Determine the [x, y] coordinate at the center of the cell enclosing the given text.  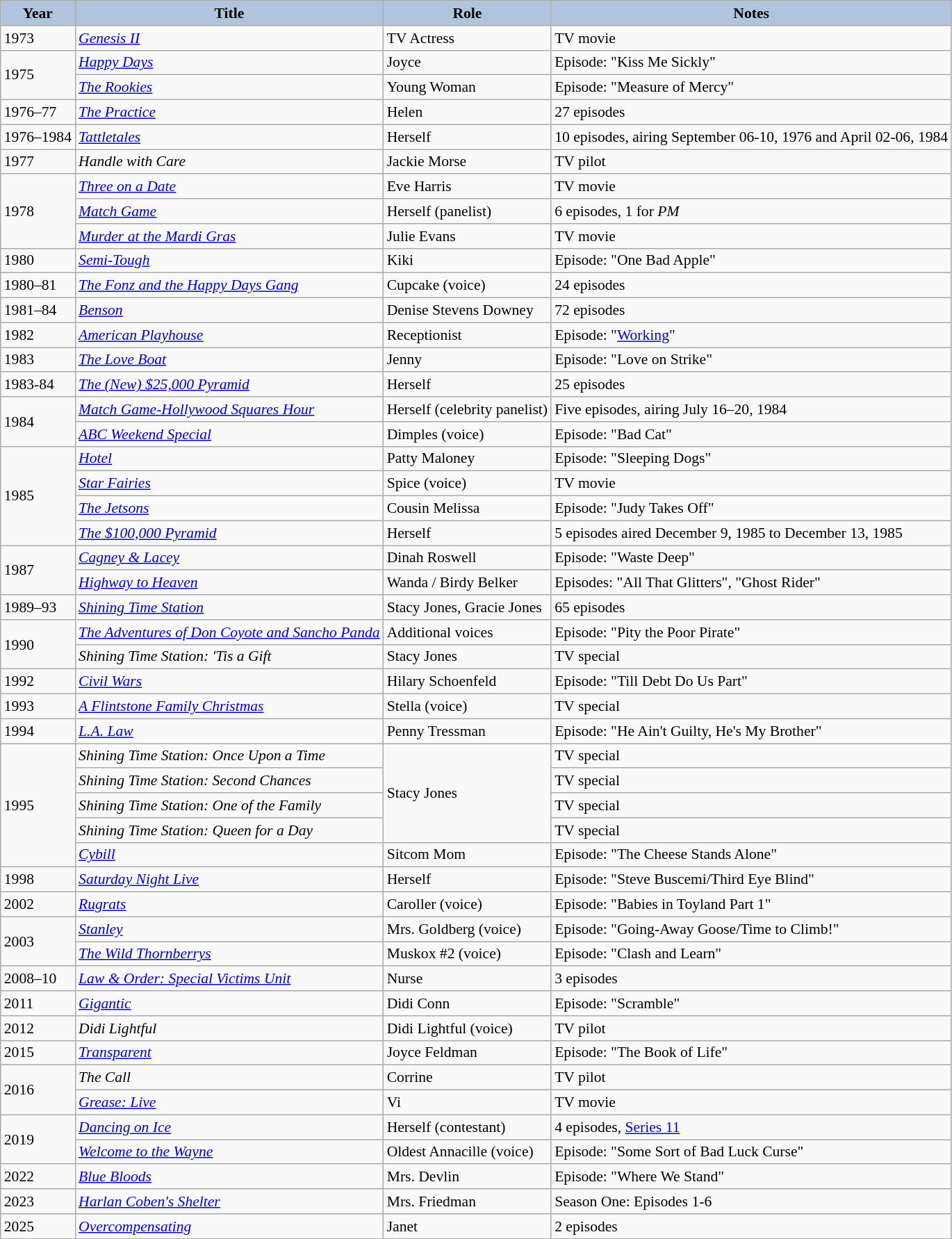
1998 [38, 880]
Didi Conn [467, 1003]
Episode: "Till Debt Do Us Part" [751, 682]
Cagney & Lacey [229, 558]
1993 [38, 707]
Dimples (voice) [467, 434]
1992 [38, 682]
Notes [751, 13]
1995 [38, 805]
The Fonz and the Happy Days Gang [229, 286]
1990 [38, 645]
Episode: "Scramble" [751, 1003]
Match Game-Hollywood Squares Hour [229, 409]
Tattletales [229, 137]
1973 [38, 38]
Murder at the Mardi Gras [229, 236]
Herself (panelist) [467, 211]
24 episodes [751, 286]
25 episodes [751, 385]
Blue Bloods [229, 1177]
1976–77 [38, 113]
L.A. Law [229, 731]
Shining Time Station [229, 607]
Episode: "The Cheese Stands Alone" [751, 855]
Stella (voice) [467, 707]
Herself (celebrity panelist) [467, 409]
Cousin Melissa [467, 509]
1989–93 [38, 607]
Grease: Live [229, 1103]
65 episodes [751, 607]
Saturday Night Live [229, 880]
6 episodes, 1 for PM [751, 211]
Harlan Coben's Shelter [229, 1201]
2003 [38, 941]
2023 [38, 1201]
1982 [38, 335]
Oldest Annacille (voice) [467, 1152]
Season One: Episodes 1-6 [751, 1201]
Additional voices [467, 632]
1985 [38, 495]
Corrine [467, 1078]
Patty Maloney [467, 459]
Five episodes, airing July 16–20, 1984 [751, 409]
2 episodes [751, 1226]
27 episodes [751, 113]
Highway to Heaven [229, 583]
Cupcake (voice) [467, 286]
1980 [38, 261]
2015 [38, 1053]
Joyce Feldman [467, 1053]
Penny Tressman [467, 731]
ABC Weekend Special [229, 434]
Rugrats [229, 905]
The (New) $25,000 Pyramid [229, 385]
Shining Time Station: Queen for a Day [229, 830]
1981–84 [38, 311]
Civil Wars [229, 682]
The Practice [229, 113]
Receptionist [467, 335]
Happy Days [229, 63]
1976–1984 [38, 137]
Nurse [467, 979]
Didi Lightful (voice) [467, 1028]
Year [38, 13]
Eve Harris [467, 187]
Episode: "Bad Cat" [751, 434]
Jenny [467, 360]
Episode: "Pity the Poor Pirate" [751, 632]
2022 [38, 1177]
1983 [38, 360]
Episodes: "All That Glitters", "Ghost Rider" [751, 583]
Handle with Care [229, 162]
Mrs. Friedman [467, 1201]
Shining Time Station: Second Chances [229, 781]
Kiki [467, 261]
The Call [229, 1078]
2012 [38, 1028]
Match Game [229, 211]
Vi [467, 1103]
1987 [38, 570]
Episode: "Working" [751, 335]
Shining Time Station: One of the Family [229, 805]
Caroller (voice) [467, 905]
Episode: "Some Sort of Bad Luck Curse" [751, 1152]
Benson [229, 311]
3 episodes [751, 979]
Episode: "Going-Away Goose/Time to Climb!" [751, 929]
Dancing on Ice [229, 1127]
Episode: "Steve Buscemi/Third Eye Blind" [751, 880]
Dinah Roswell [467, 558]
Transparent [229, 1053]
72 episodes [751, 311]
Julie Evans [467, 236]
Episode: "Kiss Me Sickly" [751, 63]
Didi Lightful [229, 1028]
Episode: "Clash and Learn" [751, 954]
Janet [467, 1226]
10 episodes, airing September 06-10, 1976 and April 02-06, 1984 [751, 137]
Episode: "Waste Deep" [751, 558]
Title [229, 13]
1983-84 [38, 385]
Spice (voice) [467, 484]
Stanley [229, 929]
Stacy Jones, Gracie Jones [467, 607]
2008–10 [38, 979]
The Jetsons [229, 509]
Helen [467, 113]
1980–81 [38, 286]
Semi-Tough [229, 261]
Hotel [229, 459]
2019 [38, 1140]
Joyce [467, 63]
Three on a Date [229, 187]
Shining Time Station: 'Tis a Gift [229, 657]
A Flintstone Family Christmas [229, 707]
Cybill [229, 855]
Role [467, 13]
2025 [38, 1226]
2016 [38, 1090]
1977 [38, 162]
Muskox #2 (voice) [467, 954]
Episode: "Love on Strike" [751, 360]
1984 [38, 421]
Star Fairies [229, 484]
1994 [38, 731]
Herself (contestant) [467, 1127]
Jackie Morse [467, 162]
Episode: "Judy Takes Off" [751, 509]
TV Actress [467, 38]
Gigantic [229, 1003]
The Rookies [229, 88]
American Playhouse [229, 335]
1978 [38, 211]
Law & Order: Special Victims Unit [229, 979]
The Wild Thornberrys [229, 954]
Episode: "The Book of Life" [751, 1053]
Episode: "Where We Stand" [751, 1177]
Wanda / Birdy Belker [467, 583]
The $100,000 Pyramid [229, 533]
5 episodes aired December 9, 1985 to December 13, 1985 [751, 533]
Episode: "Sleeping Dogs" [751, 459]
Shining Time Station: Once Upon a Time [229, 756]
Episode: "One Bad Apple" [751, 261]
Overcompensating [229, 1226]
2002 [38, 905]
Genesis II [229, 38]
Sitcom Mom [467, 855]
Mrs. Goldberg (voice) [467, 929]
2011 [38, 1003]
4 episodes, Series 11 [751, 1127]
Mrs. Devlin [467, 1177]
The Love Boat [229, 360]
1975 [38, 75]
Episode: "Babies in Toyland Part 1" [751, 905]
Episode: "He Ain't Guilty, He's My Brother" [751, 731]
Welcome to the Wayne [229, 1152]
The Adventures of Don Coyote and Sancho Panda [229, 632]
Young Woman [467, 88]
Episode: "Measure of Mercy" [751, 88]
Denise Stevens Downey [467, 311]
Hilary Schoenfeld [467, 682]
